Return (x, y) of the center of cell containing provided text 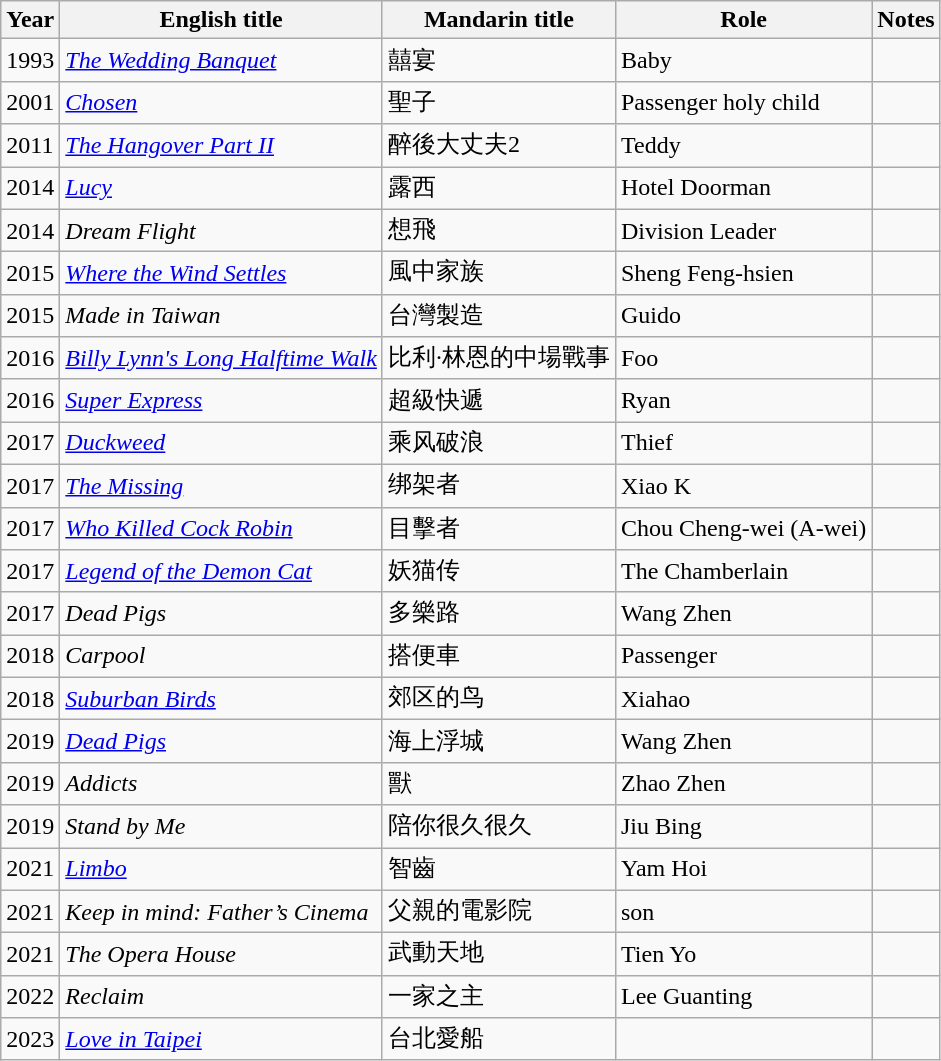
Billy Lynn's Long Halftime Walk (222, 358)
Xiao K (743, 486)
Year (30, 20)
Reclaim (222, 996)
Sheng Feng-hsien (743, 274)
The Wedding Banquet (222, 60)
一家之主 (498, 996)
The Hangover Part II (222, 146)
超級快遞 (498, 400)
武動天地 (498, 954)
Love in Taipei (222, 1040)
Dream Flight (222, 230)
父親的電影院 (498, 912)
2001 (30, 102)
Jiu Bing (743, 826)
Mandarin title (498, 20)
Limbo (222, 870)
Teddy (743, 146)
妖猫传 (498, 572)
Hotel Doorman (743, 188)
Chou Cheng-wei (A-wei) (743, 528)
Legend of the Demon Cat (222, 572)
想飛 (498, 230)
Duckweed (222, 444)
Guido (743, 316)
目擊者 (498, 528)
陪你很久很久 (498, 826)
搭便車 (498, 656)
台北愛船 (498, 1040)
露西 (498, 188)
2023 (30, 1040)
Baby (743, 60)
多樂路 (498, 614)
Where the Wind Settles (222, 274)
son (743, 912)
台灣製造 (498, 316)
The Missing (222, 486)
Passenger (743, 656)
绑架者 (498, 486)
Made in Taiwan (222, 316)
Xiahao (743, 698)
Tien Yo (743, 954)
English title (222, 20)
2011 (30, 146)
郊区的鸟 (498, 698)
Yam Hoi (743, 870)
Passenger holy child (743, 102)
海上浮城 (498, 742)
Zhao Zhen (743, 784)
Super Express (222, 400)
獸 (498, 784)
囍宴 (498, 60)
Lee Guanting (743, 996)
Ryan (743, 400)
Role (743, 20)
智齒 (498, 870)
2022 (30, 996)
The Chamberlain (743, 572)
Lucy (222, 188)
Addicts (222, 784)
風中家族 (498, 274)
Division Leader (743, 230)
比利·林恩的中場戰事 (498, 358)
Stand by Me (222, 826)
聖子 (498, 102)
乘风破浪 (498, 444)
Suburban Birds (222, 698)
醉後大丈夫2 (498, 146)
Thief (743, 444)
Chosen (222, 102)
Who Killed Cock Robin (222, 528)
Foo (743, 358)
Keep in mind: Father’s Cinema (222, 912)
Carpool (222, 656)
Notes (906, 20)
The Opera House (222, 954)
1993 (30, 60)
